Extract the [x, y] coordinate from the center of the cell holding the provided text.  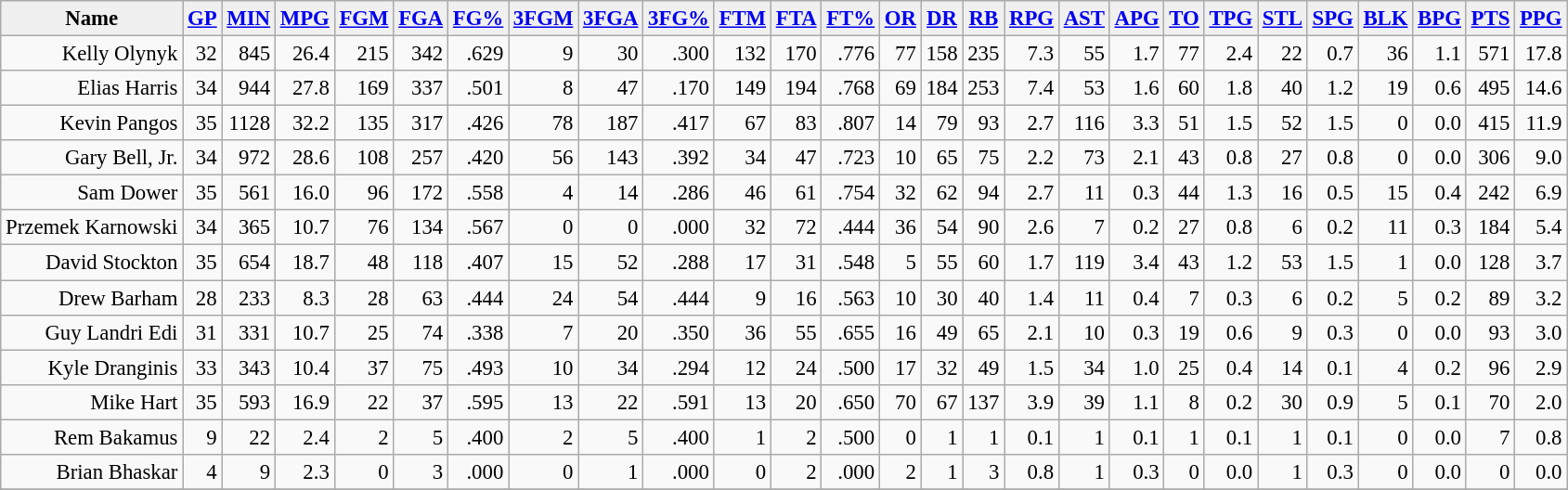
AST [1084, 19]
242 [1490, 193]
.407 [479, 263]
OR [901, 19]
172 [421, 193]
16.9 [305, 402]
3.3 [1136, 123]
78 [544, 123]
61 [796, 193]
72 [796, 227]
1.3 [1231, 193]
Mike Hart [92, 402]
149 [743, 88]
0.7 [1333, 54]
7.3 [1032, 54]
SPG [1333, 19]
MPG [305, 19]
845 [249, 54]
83 [796, 123]
28.6 [305, 158]
132 [743, 54]
PTS [1490, 19]
12 [743, 367]
.288 [679, 263]
194 [796, 88]
317 [421, 123]
10.4 [305, 367]
215 [364, 54]
.629 [479, 54]
David Stockton [92, 263]
1.0 [1136, 367]
RB [984, 19]
Guy Landri Edi [92, 332]
8.3 [305, 298]
3FGA [611, 19]
.650 [850, 402]
.558 [479, 193]
118 [421, 263]
.294 [679, 367]
495 [1490, 88]
FGA [421, 19]
PPG [1541, 19]
134 [421, 227]
2.3 [305, 472]
0.5 [1333, 193]
169 [364, 88]
74 [421, 332]
.768 [850, 88]
257 [421, 158]
Kevin Pangos [92, 123]
1.6 [1136, 88]
26.4 [305, 54]
365 [249, 227]
Rem Bakamus [92, 437]
79 [941, 123]
.723 [850, 158]
3FGM [544, 19]
116 [1084, 123]
5.4 [1541, 227]
.754 [850, 193]
Elias Harris [92, 88]
119 [1084, 263]
9.0 [1541, 158]
90 [984, 227]
FGM [364, 19]
Przemek Karnowski [92, 227]
73 [1084, 158]
TO [1185, 19]
FTM [743, 19]
.595 [479, 402]
.591 [679, 402]
62 [941, 193]
Drew Barham [92, 298]
Gary Bell, Jr. [92, 158]
158 [941, 54]
.300 [679, 54]
3.9 [1032, 402]
.501 [479, 88]
Kyle Dranginis [92, 367]
.548 [850, 263]
16.0 [305, 193]
253 [984, 88]
48 [364, 263]
FT% [850, 19]
Sam Dower [92, 193]
MIN [249, 19]
BLK [1385, 19]
3.4 [1136, 263]
APG [1136, 19]
.655 [850, 332]
235 [984, 54]
FG% [479, 19]
128 [1490, 263]
GP [202, 19]
32.2 [305, 123]
343 [249, 367]
51 [1185, 123]
DR [941, 19]
Name [92, 19]
1128 [249, 123]
17.8 [1541, 54]
44 [1185, 193]
306 [1490, 158]
331 [249, 332]
.338 [479, 332]
11.9 [1541, 123]
342 [421, 54]
.563 [850, 298]
76 [364, 227]
63 [421, 298]
137 [984, 402]
.170 [679, 88]
.776 [850, 54]
.392 [679, 158]
571 [1490, 54]
56 [544, 158]
944 [249, 88]
233 [249, 298]
654 [249, 263]
FTA [796, 19]
7.4 [1032, 88]
39 [1084, 402]
3.0 [1541, 332]
108 [364, 158]
.350 [679, 332]
187 [611, 123]
Kelly Olynyk [92, 54]
0.9 [1333, 402]
135 [364, 123]
89 [1490, 298]
14.6 [1541, 88]
46 [743, 193]
69 [901, 88]
3.2 [1541, 298]
2.2 [1032, 158]
.420 [479, 158]
.426 [479, 123]
.286 [679, 193]
.807 [850, 123]
593 [249, 402]
170 [796, 54]
2.9 [1541, 367]
.567 [479, 227]
94 [984, 193]
337 [421, 88]
1.4 [1032, 298]
BPG [1439, 19]
2.6 [1032, 227]
.493 [479, 367]
3.7 [1541, 263]
.417 [679, 123]
RPG [1032, 19]
3FG% [679, 19]
415 [1490, 123]
561 [249, 193]
STL [1283, 19]
27.8 [305, 88]
6.9 [1541, 193]
TPG [1231, 19]
Brian Bhaskar [92, 472]
18.7 [305, 263]
2.0 [1541, 402]
33 [202, 367]
1.8 [1231, 88]
972 [249, 158]
143 [611, 158]
